Locate the cell with the specified text and output its (x, y) center coordinate. 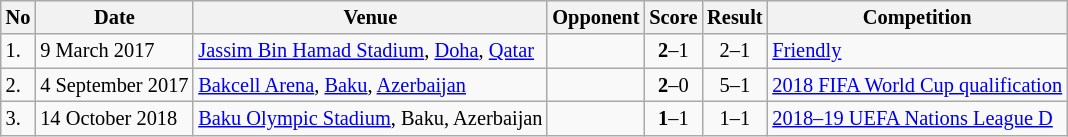
Result (734, 17)
4 September 2017 (114, 85)
2018 FIFA World Cup qualification (917, 85)
Venue (370, 17)
Opponent (596, 17)
Jassim Bin Hamad Stadium, Doha, Qatar (370, 51)
Competition (917, 17)
14 October 2018 (114, 118)
1. (18, 51)
2. (18, 85)
5–1 (734, 85)
Friendly (917, 51)
2018–19 UEFA Nations League D (917, 118)
Date (114, 17)
9 March 2017 (114, 51)
2–0 (673, 85)
Baku Olympic Stadium, Baku, Azerbaijan (370, 118)
3. (18, 118)
No (18, 17)
Score (673, 17)
Bakcell Arena, Baku, Azerbaijan (370, 85)
